Extract the [X, Y] coordinate from the center of the cell holding the provided text.  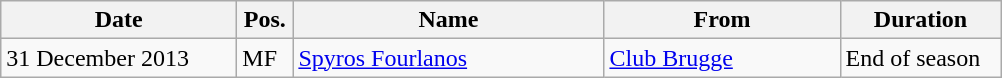
End of season [920, 58]
Spyros Fourlanos [448, 58]
Duration [920, 20]
Club Brugge [722, 58]
Name [448, 20]
Date [119, 20]
MF [265, 58]
31 December 2013 [119, 58]
From [722, 20]
Pos. [265, 20]
